Scan for the cell matching the given text and deliver its (X, Y) coordinate at center. 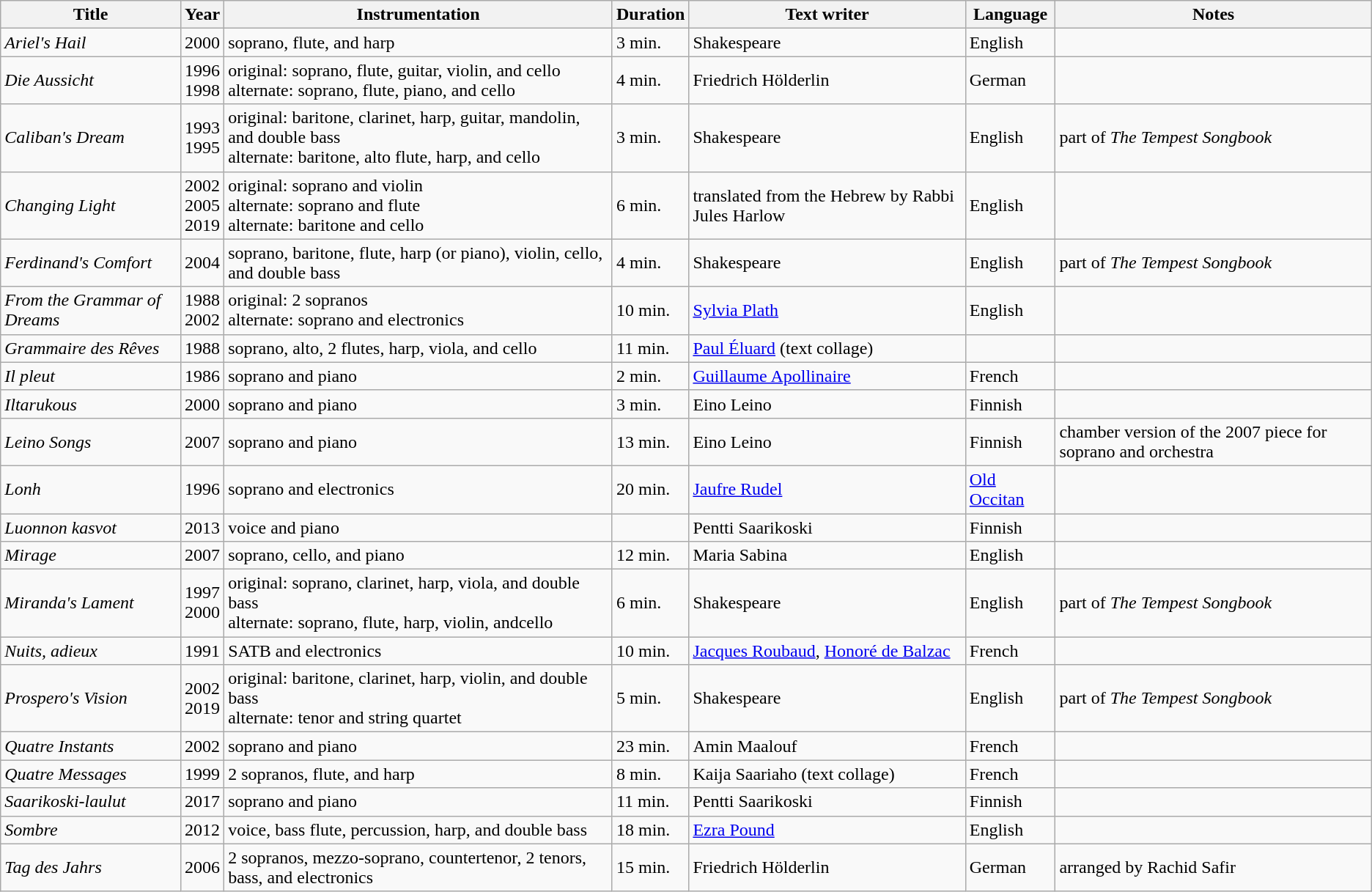
Tag des Jahrs (91, 868)
Jaufre Rudel (827, 490)
2 min. (650, 376)
Leino Songs (91, 441)
Quatre Messages (91, 774)
soprano and electronics (418, 490)
Jacques Roubaud, Honoré de Balzac (827, 651)
From the Grammar of Dreams (91, 311)
19931995 (202, 138)
Duration (650, 15)
Maria Sabina (827, 556)
Luonnon kasvot (91, 527)
20022019 (202, 699)
2017 (202, 802)
1986 (202, 376)
original: baritone, clarinet, harp, guitar, mandolin, and double bassalternate: baritone, alto flute, harp, and cello (418, 138)
chamber version of the 2007 piece for soprano and orchestra (1214, 441)
soprano, baritone, flute, harp (or piano), violin, cello, and double bass (418, 262)
soprano, flute, and harp (418, 43)
original: baritone, clarinet, harp, violin, and double bassalternate: tenor and string quartet (418, 699)
original: soprano and violinalternate: soprano and flutealternate: baritone and cello (418, 205)
2002 (202, 746)
2006 (202, 868)
Title (91, 15)
1991 (202, 651)
12 min. (650, 556)
18 min. (650, 830)
Sombre (91, 830)
2004 (202, 262)
original: 2 sopranosalternate: soprano and electronics (418, 311)
8 min. (650, 774)
Notes (1214, 15)
Prospero's Vision (91, 699)
Nuits, adieux (91, 651)
1996 (202, 490)
Language (1010, 15)
Ariel's Hail (91, 43)
translated from the Hebrew by Rabbi Jules Harlow (827, 205)
voice, bass flute, percussion, harp, and double bass (418, 830)
Die Aussicht (91, 81)
Quatre Instants (91, 746)
19961998 (202, 81)
Old Occitan (1010, 490)
2012 (202, 830)
19972000 (202, 603)
Text writer (827, 15)
Miranda's Lament (91, 603)
Iltarukous (91, 404)
Year (202, 15)
SATB and electronics (418, 651)
original: soprano, clarinet, harp, viola, and double bassalternate: soprano, flute, harp, violin, andcello (418, 603)
19882002 (202, 311)
200220052019 (202, 205)
13 min. (650, 441)
Il pleut (91, 376)
Guillaume Apollinaire (827, 376)
Mirage (91, 556)
Amin Maalouf (827, 746)
Ezra Pound (827, 830)
2 sopranos, mezzo-soprano, countertenor, 2 tenors, bass, and electronics (418, 868)
Kaija Saariaho (text collage) (827, 774)
Instrumentation (418, 15)
2013 (202, 527)
Caliban's Dream (91, 138)
Changing Light (91, 205)
Sylvia Plath (827, 311)
15 min. (650, 868)
Ferdinand's Comfort (91, 262)
5 min. (650, 699)
23 min. (650, 746)
soprano, cello, and piano (418, 556)
1999 (202, 774)
arranged by Rachid Safir (1214, 868)
Grammaire des Rêves (91, 348)
soprano, alto, 2 flutes, harp, viola, and cello (418, 348)
1988 (202, 348)
Paul Éluard (text collage) (827, 348)
Lonh (91, 490)
Saarikoski-laulut (91, 802)
2 sopranos, flute, and harp (418, 774)
20 min. (650, 490)
original: soprano, flute, guitar, violin, and celloalternate: soprano, flute, piano, and cello (418, 81)
voice and piano (418, 527)
